Output the (X, Y) coordinate of the center of the cell containing the given text.  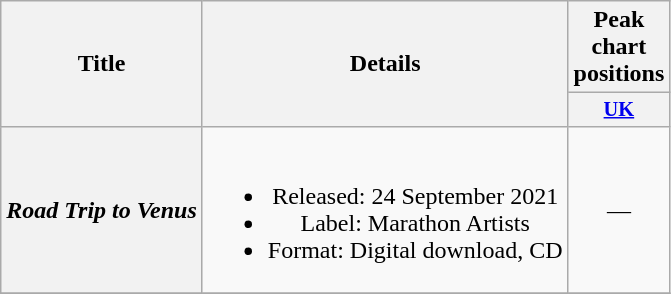
Title (102, 64)
UK (619, 110)
Released: 24 September 2021Label: Marathon ArtistsFormat: Digital download, CD (385, 210)
— (619, 210)
Road Trip to Venus (102, 210)
Peak chart positions (619, 47)
Details (385, 64)
